Identify which cell holds the provided text, then report its (X, Y) central coordinate. 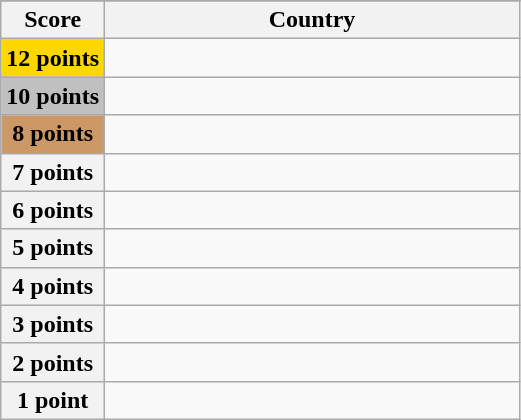
7 points (53, 172)
6 points (53, 210)
3 points (53, 324)
1 point (53, 400)
2 points (53, 362)
10 points (53, 96)
Score (53, 20)
4 points (53, 286)
12 points (53, 58)
Country (312, 20)
8 points (53, 134)
5 points (53, 248)
